Detect which cell encompasses the target text, then output its [X, Y] center coordinate. 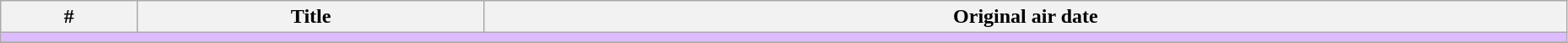
Title [311, 17]
# [69, 17]
Original air date [1026, 17]
